Extract the [x, y] coordinate from the center of the cell holding the provided text.  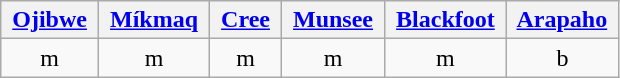
Ojibwe [50, 20]
Míkmaq [154, 20]
Munsee [332, 20]
Blackfoot [446, 20]
Cree [246, 20]
b [562, 58]
Arapaho [562, 20]
